Extract the [X, Y] coordinate from the center of the cell holding the provided text.  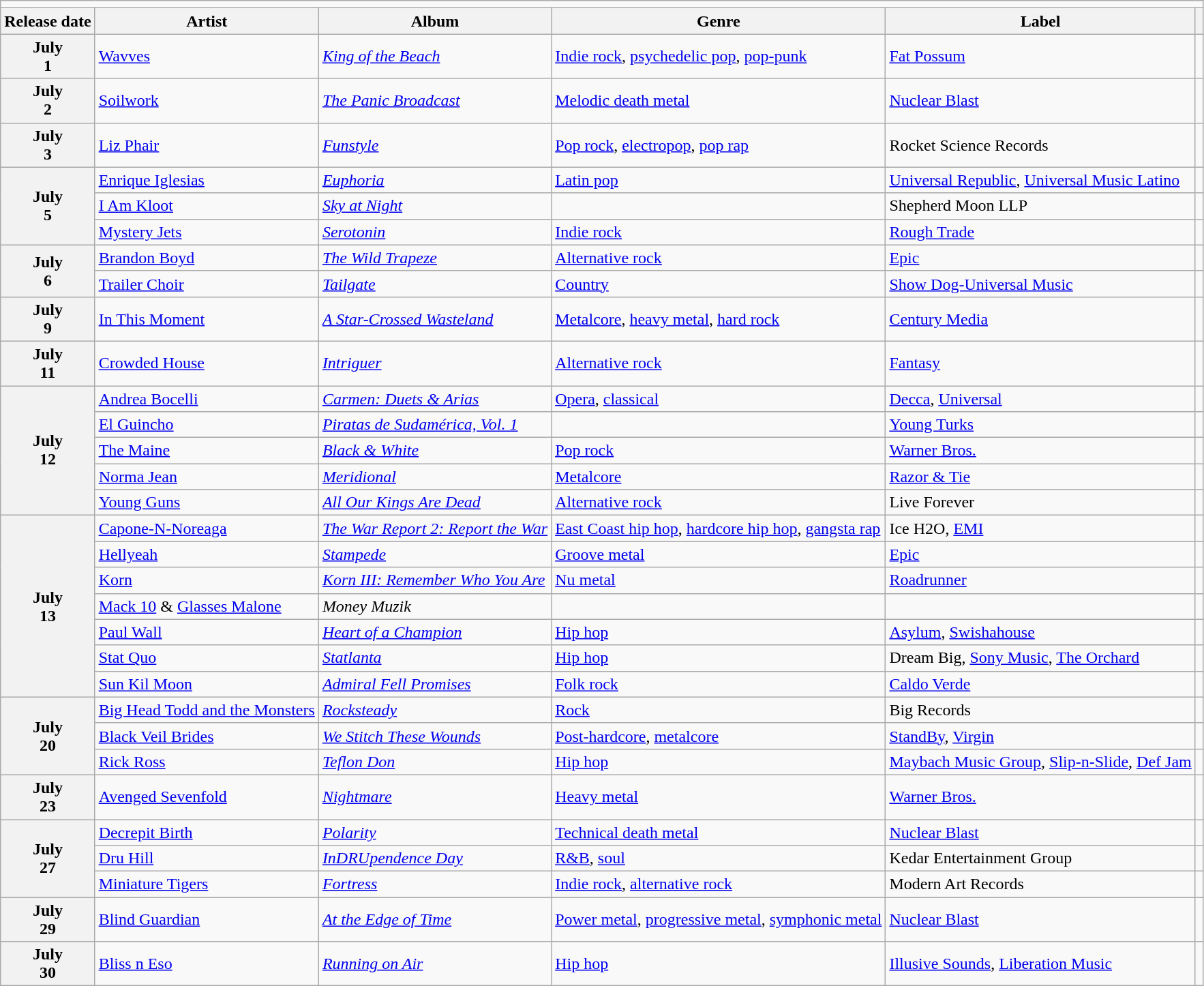
StandBy, Virgin [1040, 736]
July9 [48, 319]
Trailer Choir [207, 284]
The War Report 2: Report the War [435, 528]
Admiral Fell Promises [435, 684]
Teflon Don [435, 762]
July20 [48, 736]
The Maine [207, 451]
Universal Republic, Universal Music Latino [1040, 180]
Dream Big, Sony Music, The Orchard [1040, 658]
The Wild Trapeze [435, 258]
July5 [48, 206]
Sun Kil Moon [207, 684]
Indie rock, psychedelic pop, pop-punk [719, 56]
I Am Kloot [207, 206]
Sky at Night [435, 206]
Black & White [435, 451]
Pop rock, electropop, pop rap [719, 145]
Heavy metal [719, 796]
Crowded House [207, 363]
Groove metal [719, 554]
InDRUpendence Day [435, 858]
Norma Jean [207, 477]
Intriguer [435, 363]
We Stitch These Wounds [435, 736]
Stat Quo [207, 658]
Statlanta [435, 658]
Nightmare [435, 796]
Rough Trade [1040, 232]
July12 [48, 451]
Dru Hill [207, 858]
All Our Kings Are Dead [435, 503]
Release date [48, 21]
Indie rock [719, 232]
Stampede [435, 554]
Bliss n Eso [207, 964]
Rocksteady [435, 710]
Decca, Universal [1040, 399]
Power metal, progressive metal, symphonic metal [719, 919]
Century Media [1040, 319]
Fat Possum [1040, 56]
Show Dog-Universal Music [1040, 284]
Paul Wall [207, 632]
Rick Ross [207, 762]
July11 [48, 363]
East Coast hip hop, hardcore hip hop, gangsta rap [719, 528]
Young Guns [207, 503]
Artist [207, 21]
Soilwork [207, 101]
Brandon Boyd [207, 258]
Big Head Todd and the Monsters [207, 710]
Pop rock [719, 451]
July13 [48, 606]
Live Forever [1040, 503]
Genre [719, 21]
Polarity [435, 833]
Shepherd Moon LLP [1040, 206]
In This Moment [207, 319]
Post-hardcore, metalcore [719, 736]
Album [435, 21]
Fortress [435, 884]
Meridional [435, 477]
Razor & Tie [1040, 477]
Metalcore [719, 477]
Nu metal [719, 580]
Running on Air [435, 964]
Tailgate [435, 284]
July6 [48, 271]
July1 [48, 56]
Capone-N-Noreaga [207, 528]
Avenged Sevenfold [207, 796]
Funstyle [435, 145]
Label [1040, 21]
Ice H2O, EMI [1040, 528]
Caldo Verde [1040, 684]
Illusive Sounds, Liberation Music [1040, 964]
Modern Art Records [1040, 884]
July30 [48, 964]
Kedar Entertainment Group [1040, 858]
July27 [48, 858]
Black Veil Brides [207, 736]
Heart of a Champion [435, 632]
July29 [48, 919]
Country [719, 284]
July3 [48, 145]
Fantasy [1040, 363]
Big Records [1040, 710]
Mystery Jets [207, 232]
July2 [48, 101]
Metalcore, heavy metal, hard rock [719, 319]
Roadrunner [1040, 580]
Blind Guardian [207, 919]
Carmen: Duets & Arias [435, 399]
Technical death metal [719, 833]
Korn III: Remember Who You Are [435, 580]
Melodic death metal [719, 101]
Money Muzik [435, 606]
Serotonin [435, 232]
King of the Beach [435, 56]
Indie rock, alternative rock [719, 884]
Mack 10 & Glasses Malone [207, 606]
Folk rock [719, 684]
Young Turks [1040, 425]
Piratas de Sudamérica, Vol. 1 [435, 425]
The Panic Broadcast [435, 101]
July23 [48, 796]
Liz Phair [207, 145]
Euphoria [435, 180]
Rock [719, 710]
Hellyeah [207, 554]
Korn [207, 580]
Decrepit Birth [207, 833]
Andrea Bocelli [207, 399]
Latin pop [719, 180]
Enrique Iglesias [207, 180]
Maybach Music Group, Slip-n-Slide, Def Jam [1040, 762]
Wavves [207, 56]
Rocket Science Records [1040, 145]
Asylum, Swishahouse [1040, 632]
Miniature Tigers [207, 884]
A Star-Crossed Wasteland [435, 319]
R&B, soul [719, 858]
At the Edge of Time [435, 919]
Opera, classical [719, 399]
El Guincho [207, 425]
